Detect which cell encompasses the target text, then output its (X, Y) center coordinate. 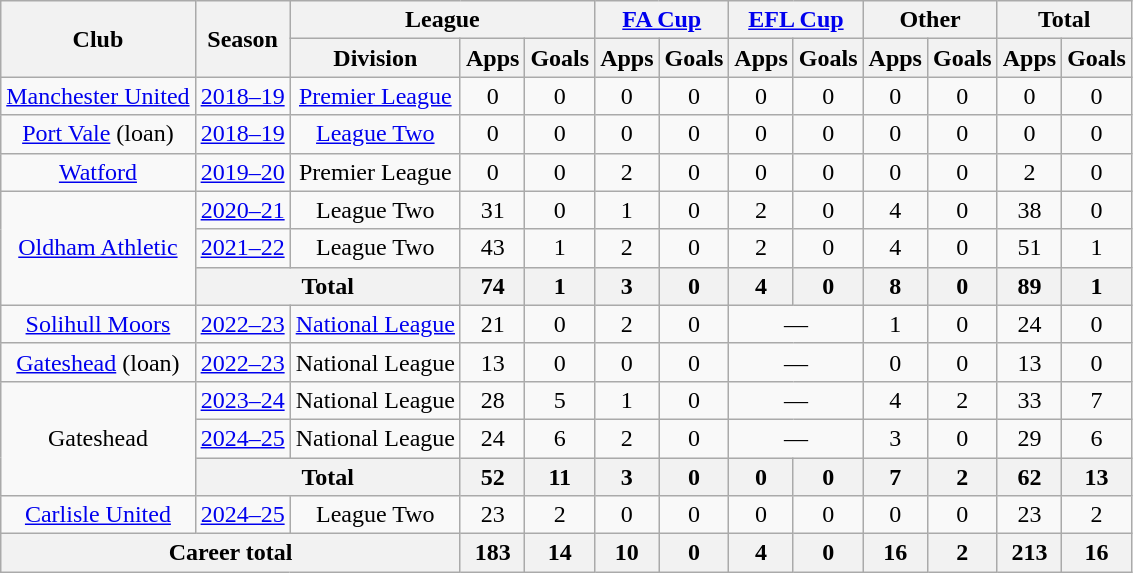
League (442, 20)
21 (492, 324)
Season (242, 39)
FA Cup (662, 20)
33 (1029, 400)
8 (895, 286)
5 (560, 400)
Division (375, 58)
2020–21 (242, 210)
213 (1029, 553)
Other (930, 20)
Career total (231, 553)
183 (492, 553)
2021–22 (242, 248)
2023–24 (242, 400)
Manchester United (98, 96)
89 (1029, 286)
31 (492, 210)
Club (98, 39)
43 (492, 248)
Oldham Athletic (98, 248)
Watford (98, 172)
51 (1029, 248)
Gateshead (loan) (98, 362)
28 (492, 400)
29 (1029, 438)
EFL Cup (796, 20)
2019–20 (242, 172)
Carlisle United (98, 515)
74 (492, 286)
10 (627, 553)
62 (1029, 477)
Port Vale (loan) (98, 134)
38 (1029, 210)
52 (492, 477)
14 (560, 553)
Gateshead (98, 438)
11 (560, 477)
Solihull Moors (98, 324)
